Extract the [x, y] coordinate from the center of the cell holding the provided text.  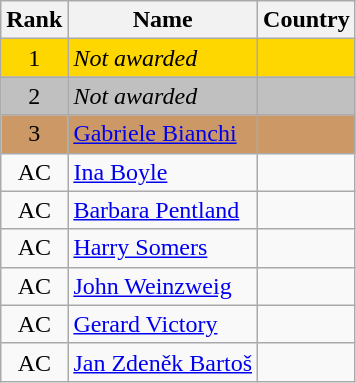
Rank [34, 20]
Gabriele Bianchi [163, 134]
2 [34, 96]
Country [307, 20]
John Weinzweig [163, 286]
1 [34, 58]
3 [34, 134]
Name [163, 20]
Barbara Pentland [163, 210]
Jan Zdeněk Bartoš [163, 362]
Ina Boyle [163, 172]
Harry Somers [163, 248]
Gerard Victory [163, 324]
